Extract the [X, Y] coordinate from the center of the cell holding the provided text.  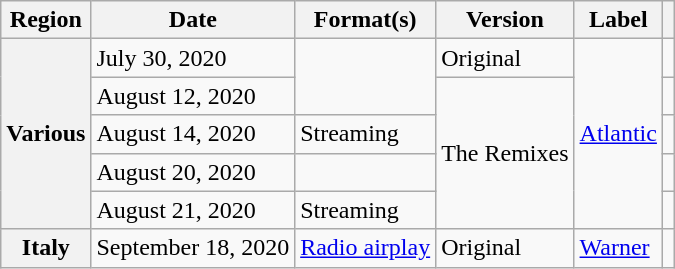
Atlantic [618, 134]
Label [618, 20]
August 12, 2020 [193, 96]
July 30, 2020 [193, 58]
September 18, 2020 [193, 248]
Version [505, 20]
August 14, 2020 [193, 134]
Italy [46, 248]
August 20, 2020 [193, 172]
Date [193, 20]
Various [46, 134]
Warner [618, 248]
Format(s) [366, 20]
Radio airplay [366, 248]
August 21, 2020 [193, 210]
Region [46, 20]
The Remixes [505, 153]
